Return the [x, y] coordinate for the center point of the cell that contains the specified text.  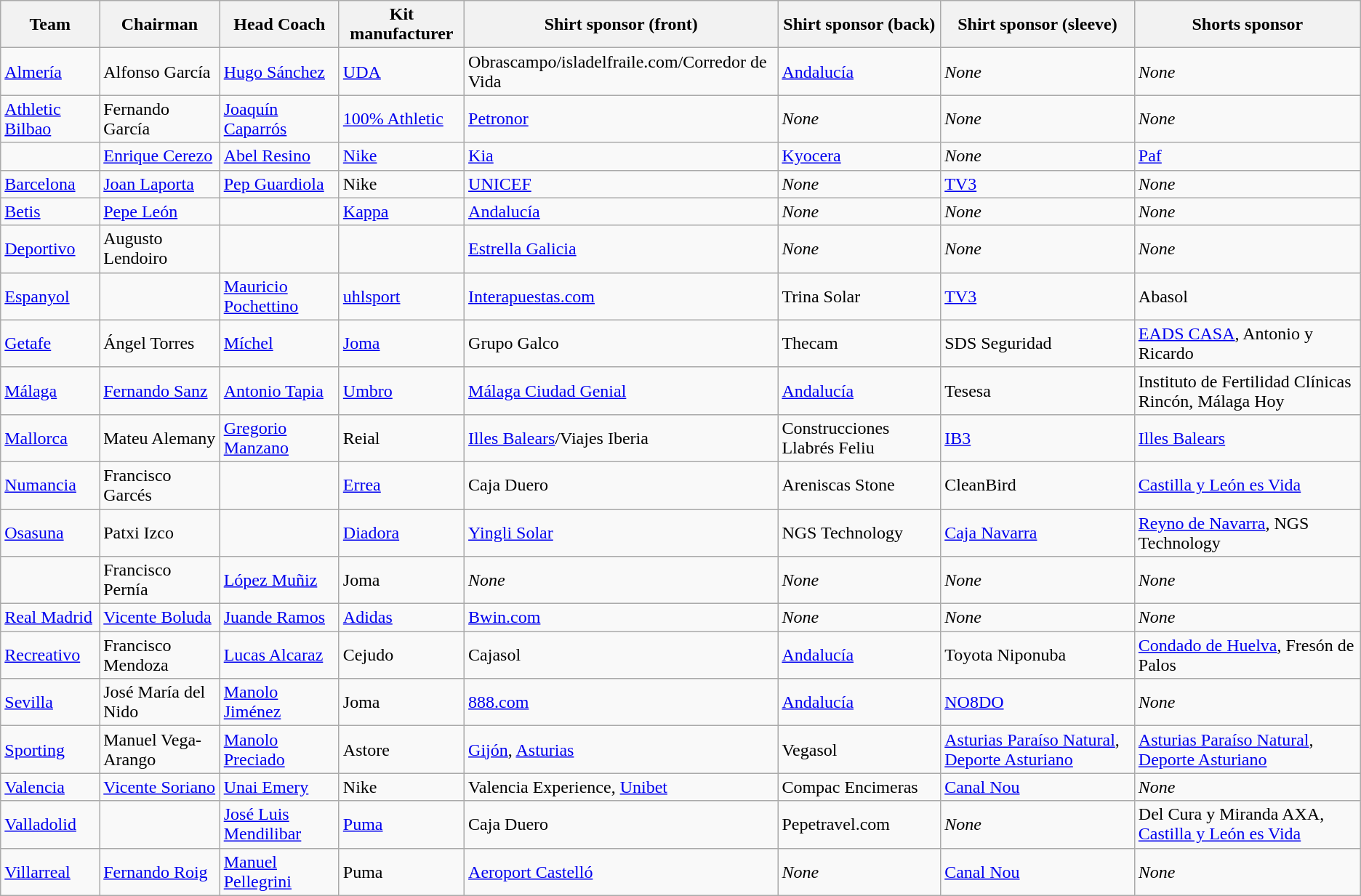
Joaquín Caparrós [279, 119]
Grupo Galco [621, 343]
Mauricio Pochettino [279, 296]
Manuel Pellegrini [279, 872]
Osasuna [50, 532]
Francisco Garcés [160, 485]
Sevilla [50, 702]
Shirt sponsor (front) [621, 25]
Almería [50, 71]
Bwin.com [621, 618]
Caja Navarra [1038, 532]
Del Cura y Miranda AXA, Castilla y León es Vida [1248, 824]
Thecam [859, 343]
Kia [621, 156]
Compac Encimeras [859, 787]
Lucas Alcaraz [279, 655]
Barcelona [50, 184]
Petronor [621, 119]
Athletic Bilbao [50, 119]
Abasol [1248, 296]
Antonio Tapia [279, 391]
Manuel Vega-Arango [160, 750]
EADS CASA, Antonio y Ricardo [1248, 343]
Reyno de Navarra, NGS Technology [1248, 532]
Hugo Sánchez [279, 71]
SDS Seguridad [1038, 343]
NGS Technology [859, 532]
Recreativo [50, 655]
Kappa [401, 211]
Numancia [50, 485]
Trina Solar [859, 296]
Francisco Mendoza [160, 655]
Shirt sponsor (back) [859, 25]
Estrella Galicia [621, 249]
Betis [50, 211]
Unai Emery [279, 787]
José Luis Mendilibar [279, 824]
Shorts sponsor [1248, 25]
Valladolid [50, 824]
Pepetravel.com [859, 824]
UDA [401, 71]
Vicente Soriano [160, 787]
Cajasol [621, 655]
Alfonso García [160, 71]
Aeroport Castelló [621, 872]
Villarreal [50, 872]
Valencia [50, 787]
Vegasol [859, 750]
Chairman [160, 25]
Fernando Sanz [160, 391]
Shirt sponsor (sleeve) [1038, 25]
Illes Balears/Viajes Iberia [621, 437]
IB3 [1038, 437]
Deportivo [50, 249]
Instituto de Fertilidad Clínicas Rincón, Málaga Hoy [1248, 391]
Fernando Roig [160, 872]
Gregorio Manzano [279, 437]
Juande Ramos [279, 618]
Real Madrid [50, 618]
Interapuestas.com [621, 296]
NO8DO [1038, 702]
Fernando García [160, 119]
Reial [401, 437]
Ángel Torres [160, 343]
Obrascampo/isladelfraile.com/Corredor de Vida [621, 71]
100% Athletic [401, 119]
Yingli Solar [621, 532]
Málaga [50, 391]
Valencia Experience, Unibet [621, 787]
Sporting [50, 750]
Illes Balears [1248, 437]
Getafe [50, 343]
Adidas [401, 618]
Umbro [401, 391]
CleanBird [1038, 485]
Kyocera [859, 156]
Paf [1248, 156]
Abel Resino [279, 156]
Francisco Pernía [160, 580]
López Muñiz [279, 580]
888.com [621, 702]
Augusto Lendoiro [160, 249]
Areniscas Stone [859, 485]
Málaga Ciudad Genial [621, 391]
Errea [401, 485]
Pepe León [160, 211]
Vicente Boluda [160, 618]
Manolo Preciado [279, 750]
Castilla y León es Vida [1248, 485]
Manolo Jiménez [279, 702]
Construcciones Llabrés Feliu [859, 437]
Team [50, 25]
Cejudo [401, 655]
Head Coach [279, 25]
Pep Guardiola [279, 184]
Diadora [401, 532]
Mallorca [50, 437]
uhlsport [401, 296]
UNICEF [621, 184]
Toyota Niponuba [1038, 655]
Míchel [279, 343]
José María del Nido [160, 702]
Enrique Cerezo [160, 156]
Tesesa [1038, 391]
Mateu Alemany [160, 437]
Joan Laporta [160, 184]
Espanyol [50, 296]
Kit manufacturer [401, 25]
Condado de Huelva, Fresón de Palos [1248, 655]
Gijón, Asturias [621, 750]
Astore [401, 750]
Patxi Izco [160, 532]
